Determine the [X, Y] coordinate at the center of the cell enclosing the given text.  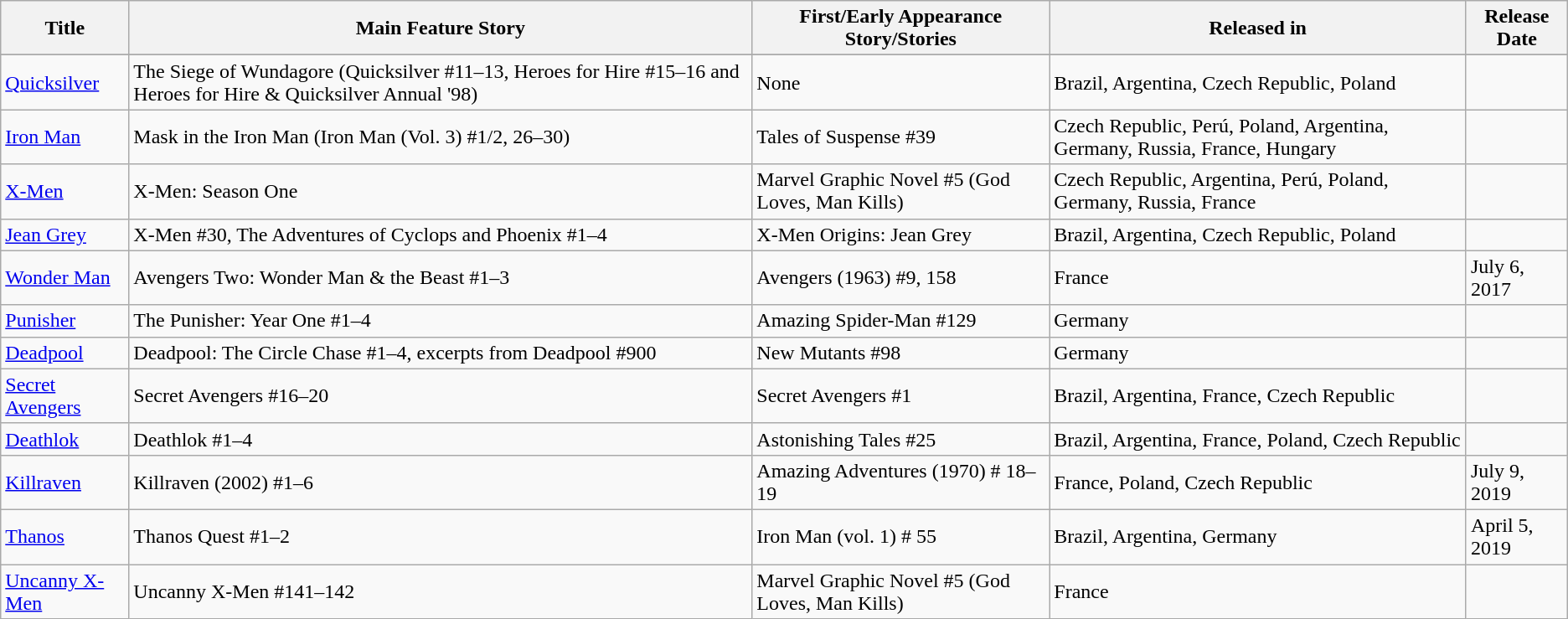
X-Men [65, 191]
X-Men #30, The Adventures of Cyclops and Phoenix #1–4 [441, 235]
X-Men Origins: Jean Grey [901, 235]
Main Feature Story [441, 28]
Deathlok #1–4 [441, 439]
X-Men: Season One [441, 191]
None [901, 82]
Amazing Adventures (1970) # 18–19 [901, 482]
Mask in the Iron Man (Iron Man (Vol. 3) #1/2, 26–30) [441, 137]
Brazil, Argentina, Germany [1258, 536]
Released in [1258, 28]
Thanos [65, 536]
Quicksilver [65, 82]
Brazil, Argentina, France, Czech Republic [1258, 395]
New Mutants #98 [901, 353]
Deadpool: The Circle Chase #1–4, excerpts from Deadpool #900 [441, 353]
First/Early Appearance Story/Stories [901, 28]
Deathlok [65, 439]
Secret Avengers #1 [901, 395]
The Punisher: Year One #1–4 [441, 321]
Astonishing Tales #25 [901, 439]
Killraven [65, 482]
The Siege of Wundagore (Quicksilver #11–13, Heroes for Hire #15–16 and Heroes for Hire & Quicksilver Annual '98) [441, 82]
Czech Republic, Argentina, Perú, Poland, Germany, Russia, France [1258, 191]
Avengers (1963) #9, 158 [901, 278]
Uncanny X-Men [65, 591]
April 5, 2019 [1516, 536]
Secret Avengers [65, 395]
Title [65, 28]
Deadpool [65, 353]
Uncanny X-Men #141–142 [441, 591]
Iron Man [65, 137]
Jean Grey [65, 235]
France, Poland, Czech Republic [1258, 482]
Iron Man (vol. 1) # 55 [901, 536]
July 6, 2017 [1516, 278]
Brazil, Argentina, France, Poland, Czech Republic [1258, 439]
Amazing Spider-Man #129 [901, 321]
Secret Avengers #16–20 [441, 395]
Punisher [65, 321]
Thanos Quest #1–2 [441, 536]
Avengers Two: Wonder Man & the Beast #1–3 [441, 278]
Killraven (2002) #1–6 [441, 482]
Czech Republic, Perú, Poland, Argentina, Germany, Russia, France, Hungary [1258, 137]
Tales of Suspense #39 [901, 137]
July 9, 2019 [1516, 482]
Wonder Man [65, 278]
Release Date [1516, 28]
